Determine the (x, y) coordinate at the center of the cell enclosing the given text.  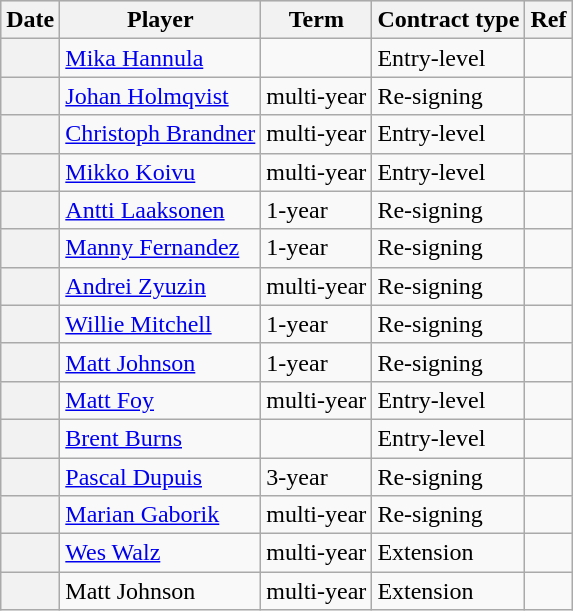
Mika Hannula (160, 58)
Matt Foy (160, 400)
Andrei Zyuzin (160, 286)
Date (30, 20)
Mikko Koivu (160, 172)
Wes Walz (160, 553)
Player (160, 20)
Christoph Brandner (160, 134)
Ref (548, 20)
Marian Gaborik (160, 515)
Willie Mitchell (160, 324)
Term (316, 20)
Johan Holmqvist (160, 96)
3-year (316, 477)
Antti Laaksonen (160, 210)
Brent Burns (160, 438)
Pascal Dupuis (160, 477)
Manny Fernandez (160, 248)
Contract type (448, 20)
